Output the [x, y] coordinate of the center of the cell containing the given text.  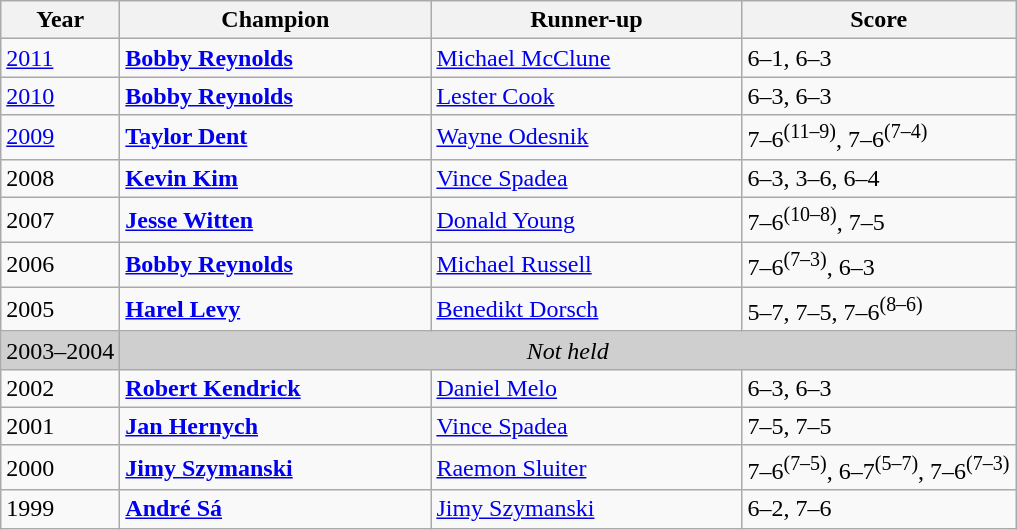
6–1, 6–3 [879, 58]
2009 [60, 138]
7–6(10–8), 7–5 [879, 220]
Raemon Sluiter [586, 468]
Jesse Witten [276, 220]
5–7, 7–5, 7–6(8–6) [879, 310]
7–6(7–3), 6–3 [879, 264]
André Sá [276, 509]
7–6(7–5), 6–7(5–7), 7–6(7–3) [879, 468]
1999 [60, 509]
2003–2004 [60, 350]
Lester Cook [586, 96]
Kevin Kim [276, 178]
Donald Young [586, 220]
6–2, 7–6 [879, 509]
2011 [60, 58]
Harel Levy [276, 310]
2001 [60, 426]
Robert Kendrick [276, 388]
2005 [60, 310]
Runner-up [586, 20]
6–3, 3–6, 6–4 [879, 178]
2008 [60, 178]
2000 [60, 468]
7–5, 7–5 [879, 426]
Michael Russell [586, 264]
Champion [276, 20]
Year [60, 20]
Daniel Melo [586, 388]
Score [879, 20]
7–6(11–9), 7–6(7–4) [879, 138]
Michael McClune [586, 58]
2002 [60, 388]
2006 [60, 264]
Jan Hernych [276, 426]
2007 [60, 220]
2010 [60, 96]
Not held [568, 350]
Wayne Odesnik [586, 138]
Taylor Dent [276, 138]
Benedikt Dorsch [586, 310]
